Extract the [X, Y] coordinate from the center of the cell holding the provided text.  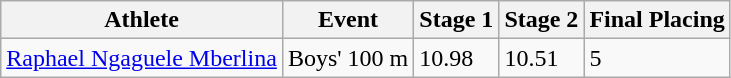
Stage 1 [456, 20]
Event [348, 20]
10.98 [456, 58]
Final Placing [657, 20]
Raphael Ngaguele Mberlina [142, 58]
Stage 2 [542, 20]
Boys' 100 m [348, 58]
10.51 [542, 58]
5 [657, 58]
Athlete [142, 20]
